Capture the cell that displays the provided text and extract its [x, y] central coordinate. 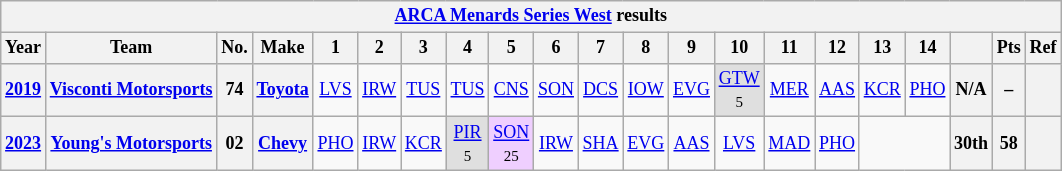
2019 [24, 90]
Pts [1008, 48]
9 [692, 48]
6 [556, 48]
13 [882, 48]
DCS [600, 90]
12 [838, 48]
IOW [646, 90]
58 [1008, 144]
– [1008, 90]
Ref [1043, 48]
1 [336, 48]
11 [790, 48]
5 [512, 48]
2023 [24, 144]
MER [790, 90]
02 [234, 144]
Make [282, 48]
Year [24, 48]
Team [130, 48]
SHA [600, 144]
SON25 [512, 144]
SON [556, 90]
2 [380, 48]
8 [646, 48]
PIR5 [468, 144]
4 [468, 48]
7 [600, 48]
GTW5 [739, 90]
No. [234, 48]
ARCA Menards Series West results [531, 16]
10 [739, 48]
74 [234, 90]
Visconti Motorsports [130, 90]
CNS [512, 90]
Toyota [282, 90]
30th [972, 144]
Young's Motorsports [130, 144]
3 [423, 48]
Chevy [282, 144]
N/A [972, 90]
MAD [790, 144]
14 [928, 48]
